Scan for the cell matching the given text and deliver its [x, y] coordinate at center. 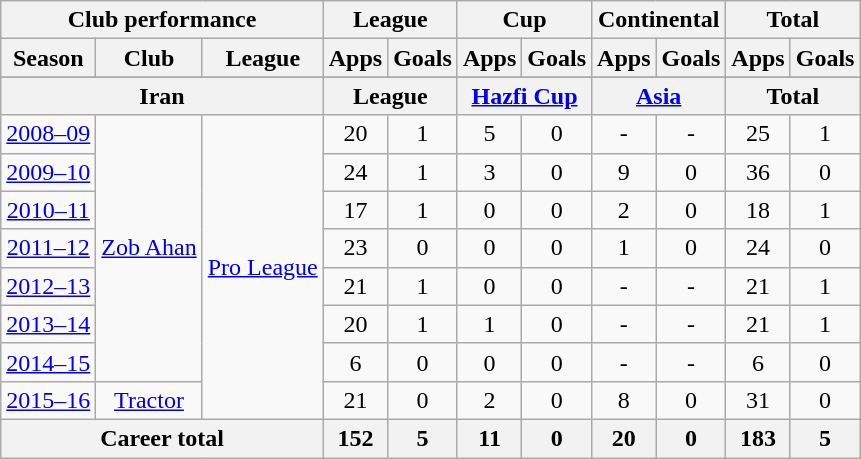
11 [489, 438]
18 [758, 210]
Continental [659, 20]
Asia [659, 96]
2014–15 [48, 362]
23 [355, 248]
Club performance [162, 20]
25 [758, 134]
Pro League [262, 267]
17 [355, 210]
2010–11 [48, 210]
Club [149, 58]
Career total [162, 438]
Tractor [149, 400]
Zob Ahan [149, 248]
Iran [162, 96]
Hazfi Cup [524, 96]
2008–09 [48, 134]
Cup [524, 20]
9 [624, 172]
2013–14 [48, 324]
8 [624, 400]
183 [758, 438]
2009–10 [48, 172]
2012–13 [48, 286]
Season [48, 58]
3 [489, 172]
36 [758, 172]
2015–16 [48, 400]
31 [758, 400]
2011–12 [48, 248]
152 [355, 438]
